Locate the cell with the specified text and output its [X, Y] center coordinate. 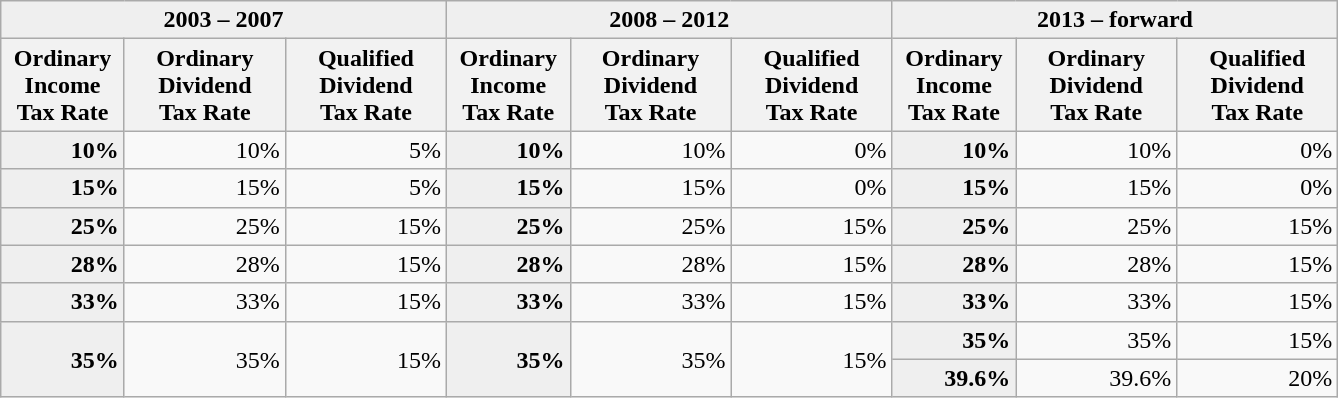
2008 – 2012 [669, 20]
2003 – 2007 [224, 20]
2013 – forward [1115, 20]
20% [1258, 378]
